Provide the [x, y] coordinate of the cell's center where the given text is located.  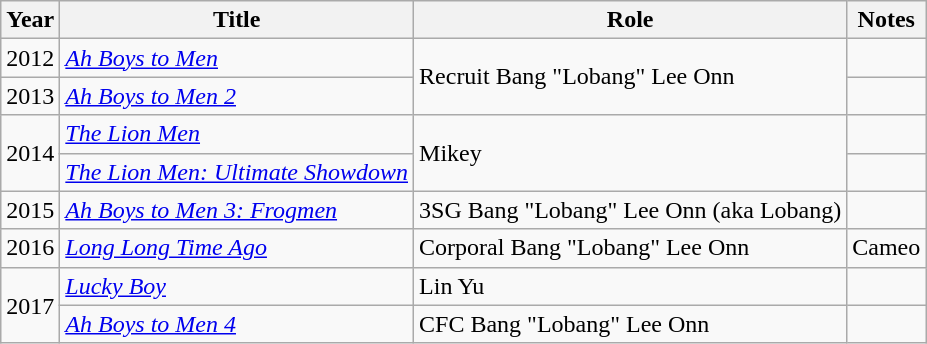
Corporal Bang "Lobang" Lee Onn [630, 248]
The Lion Men: Ultimate Showdown [237, 172]
Role [630, 20]
Year [30, 20]
Notes [886, 20]
Recruit Bang "Lobang" Lee Onn [630, 77]
Ah Boys to Men 2 [237, 96]
The Lion Men [237, 134]
Ah Boys to Men 4 [237, 324]
3SG Bang "Lobang" Lee Onn (aka Lobang) [630, 210]
2016 [30, 248]
Ah Boys to Men 3: Frogmen [237, 210]
2012 [30, 58]
CFC Bang "Lobang" Lee Onn [630, 324]
Mikey [630, 153]
Ah Boys to Men [237, 58]
Cameo [886, 248]
2013 [30, 96]
Lucky Boy [237, 286]
Lin Yu [630, 286]
2017 [30, 305]
2015 [30, 210]
Title [237, 20]
2014 [30, 153]
Long Long Time Ago [237, 248]
